Scan for the cell matching the given text and deliver its [x, y] coordinate at center. 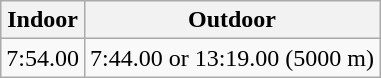
Outdoor [232, 20]
Indoor [43, 20]
7:54.00 [43, 58]
7:44.00 or 13:19.00 (5000 m) [232, 58]
